Find where the given text appears and provide that cell's center as [x, y] coordinate. 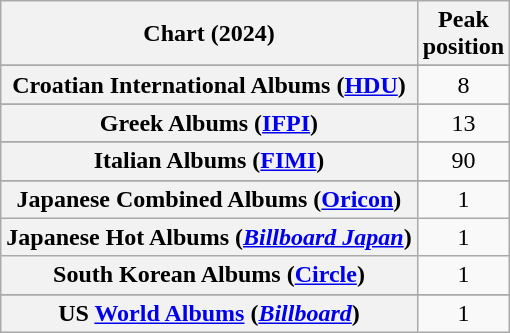
Croatian International Albums (HDU) [209, 85]
Chart (2024) [209, 34]
8 [463, 85]
Peakposition [463, 34]
Italian Albums (FIMI) [209, 161]
13 [463, 123]
US World Albums (Billboard) [209, 313]
Japanese Hot Albums (Billboard Japan) [209, 237]
90 [463, 161]
Greek Albums (IFPI) [209, 123]
Japanese Combined Albums (Oricon) [209, 199]
South Korean Albums (Circle) [209, 275]
